Capture the cell that displays the provided text and extract its [x, y] central coordinate. 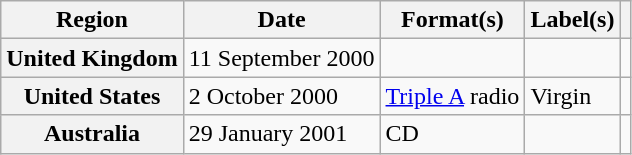
29 January 2001 [282, 134]
Region [92, 20]
Label(s) [572, 20]
Triple A radio [452, 96]
CD [452, 134]
2 October 2000 [282, 96]
United Kingdom [92, 58]
Date [282, 20]
Format(s) [452, 20]
11 September 2000 [282, 58]
Australia [92, 134]
Virgin [572, 96]
United States [92, 96]
